Search for the cell housing the specified text and yield its [X, Y] center coordinate. 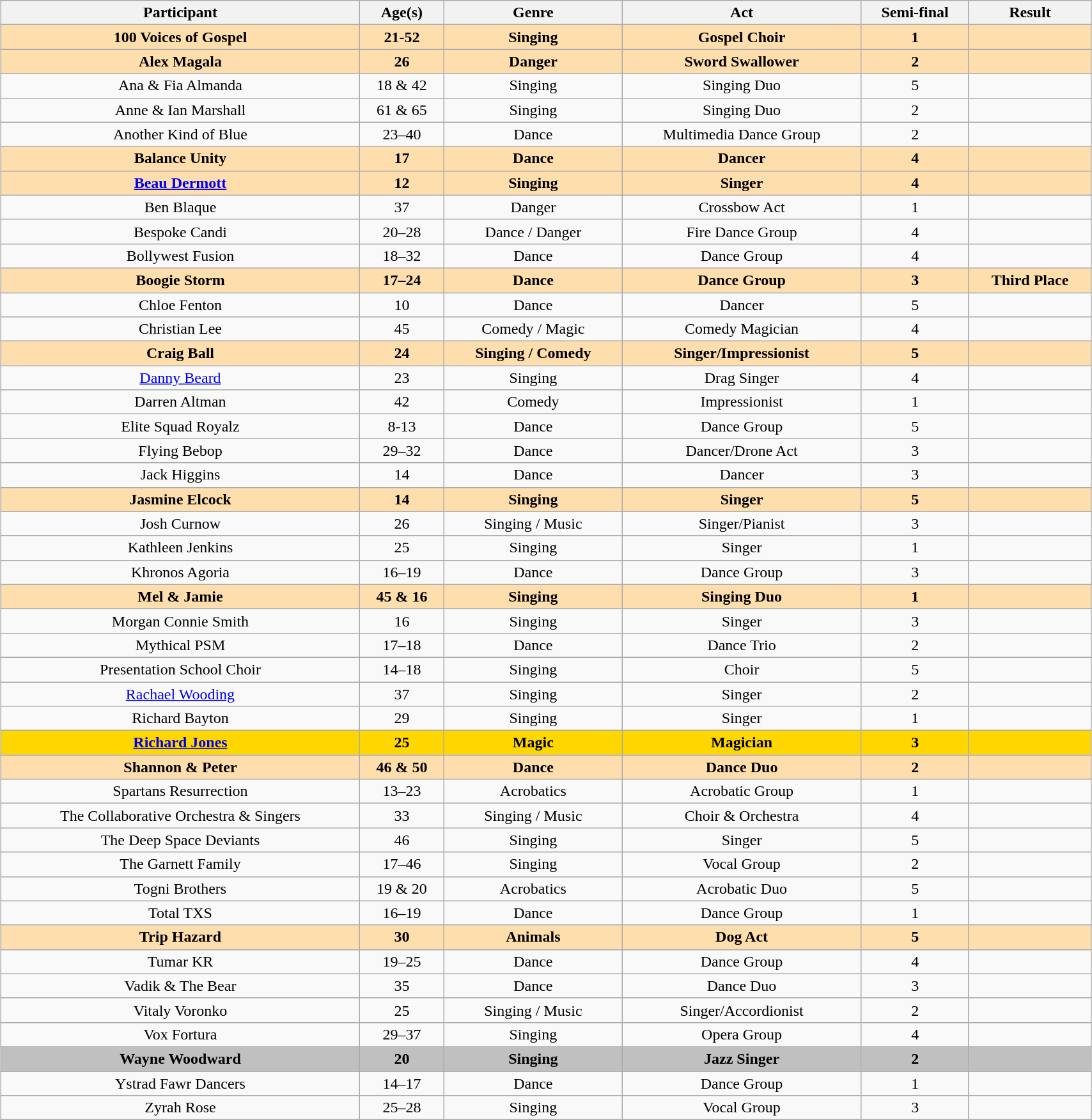
8-13 [402, 426]
18–32 [402, 256]
Gospel Choir [742, 37]
33 [402, 816]
Comedy [533, 402]
Drag Singer [742, 378]
Presentation School Choir [180, 669]
Danny Beard [180, 378]
16 [402, 621]
Dance Trio [742, 645]
Beau Dermott [180, 183]
Multimedia Dance Group [742, 134]
Fire Dance Group [742, 231]
Mel & Jamie [180, 596]
23–40 [402, 134]
Jasmine Elcock [180, 499]
Another Kind of Blue [180, 134]
30 [402, 937]
Wayne Woodward [180, 1059]
Choir [742, 669]
Total TXS [180, 913]
Jazz Singer [742, 1059]
Rachael Wooding [180, 694]
Richard Bayton [180, 719]
Singer/Impressionist [742, 354]
14–18 [402, 669]
Vitaly Voronko [180, 1010]
Acrobatic Group [742, 791]
The Deep Space Deviants [180, 840]
Ben Blaque [180, 207]
29–32 [402, 451]
61 & 65 [402, 110]
Zyrah Rose [180, 1108]
17–18 [402, 645]
Third Place [1029, 280]
Genre [533, 13]
Dog Act [742, 937]
17 [402, 159]
Trip Hazard [180, 937]
Elite Squad Royalz [180, 426]
10 [402, 305]
46 [402, 840]
20–28 [402, 231]
21-52 [402, 37]
Vox Fortura [180, 1034]
Tumar KR [180, 961]
Khronos Agoria [180, 572]
Ystrad Fawr Dancers [180, 1084]
25–28 [402, 1108]
Anne & Ian Marshall [180, 110]
Josh Curnow [180, 524]
19 & 20 [402, 889]
Impressionist [742, 402]
Alex Magala [180, 61]
Flying Bebop [180, 451]
Animals [533, 937]
Christian Lee [180, 329]
Shannon & Peter [180, 767]
Chloe Fenton [180, 305]
17–24 [402, 280]
42 [402, 402]
29–37 [402, 1034]
24 [402, 354]
17–46 [402, 864]
Balance Unity [180, 159]
Act [742, 13]
Crossbow Act [742, 207]
Age(s) [402, 13]
Comedy / Magic [533, 329]
Magic [533, 743]
Vadik & The Bear [180, 986]
Singing / Comedy [533, 354]
Spartans Resurrection [180, 791]
Bollywest Fusion [180, 256]
20 [402, 1059]
100 Voices of Gospel [180, 37]
35 [402, 986]
Jack Higgins [180, 475]
45 & 16 [402, 596]
Ana & Fia Almanda [180, 86]
Mythical PSM [180, 645]
Dance / Danger [533, 231]
Richard Jones [180, 743]
Sword Swallower [742, 61]
Result [1029, 13]
46 & 50 [402, 767]
45 [402, 329]
18 & 42 [402, 86]
12 [402, 183]
Magician [742, 743]
Darren Altman [180, 402]
29 [402, 719]
19–25 [402, 961]
The Garnett Family [180, 864]
Comedy Magician [742, 329]
Morgan Connie Smith [180, 621]
Participant [180, 13]
13–23 [402, 791]
Bespoke Candi [180, 231]
Boogie Storm [180, 280]
23 [402, 378]
Kathleen Jenkins [180, 548]
Craig Ball [180, 354]
Togni Brothers [180, 889]
Singer/Accordionist [742, 1010]
Singer/Pianist [742, 524]
Opera Group [742, 1034]
Acrobatic Duo [742, 889]
14–17 [402, 1084]
Semi-final [916, 13]
Choir & Orchestra [742, 816]
Dancer/Drone Act [742, 451]
The Collaborative Orchestra & Singers [180, 816]
